Determine the [x, y] coordinate at the center of the cell enclosing the given text.  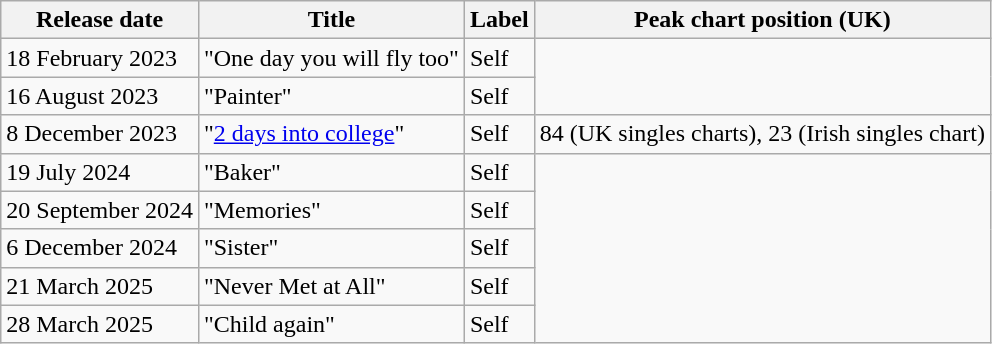
20 September 2024 [100, 210]
"Child again" [331, 324]
"2 days into college" [331, 134]
Label [499, 20]
18 February 2023 [100, 58]
28 March 2025 [100, 324]
21 March 2025 [100, 286]
84 (UK singles charts), 23 (Irish singles chart) [762, 134]
16 August 2023 [100, 96]
8 December 2023 [100, 134]
"Baker" [331, 172]
Release date [100, 20]
"Memories" [331, 210]
"One day you will fly too" [331, 58]
"Painter" [331, 96]
"Never Met at All" [331, 286]
Peak chart position (UK) [762, 20]
6 December 2024 [100, 248]
Title [331, 20]
19 July 2024 [100, 172]
"Sister" [331, 248]
